From the cell containing the given text, extract its center point as (X, Y) coordinate. 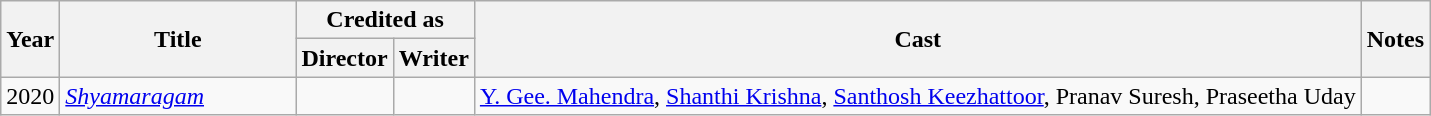
Y. Gee. Mahendra, Shanthi Krishna, Santhosh Keezhattoor, Pranav Suresh, Praseetha Uday (918, 96)
Credited as (385, 20)
Writer (434, 58)
Shyamaragam (178, 96)
Director (344, 58)
Year (30, 39)
Cast (918, 39)
Title (178, 39)
Notes (1395, 39)
2020 (30, 96)
